Pinpoint the cell where the given text exists, returning its [x, y] midpoint coordinate. 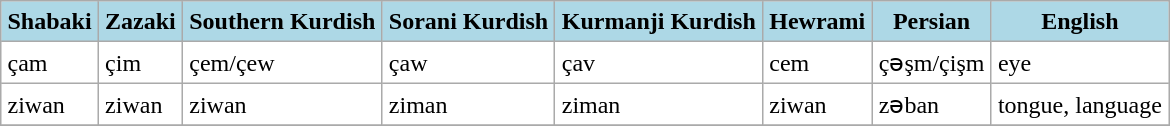
English [1080, 21]
Persian [932, 21]
Zazaki [140, 21]
Hewrami [818, 21]
cem [818, 62]
zəban [932, 104]
eye [1080, 62]
çem/çew [283, 62]
çim [140, 62]
Shabaki [50, 21]
çəşm/çişm [932, 62]
Southern Kurdish [283, 21]
çaw [468, 62]
çav [659, 62]
çam [50, 62]
Kurmanji Kurdish [659, 21]
tongue, language [1080, 104]
Sorani Kurdish [468, 21]
